Output the (X, Y) coordinate of the center of the cell containing the given text.  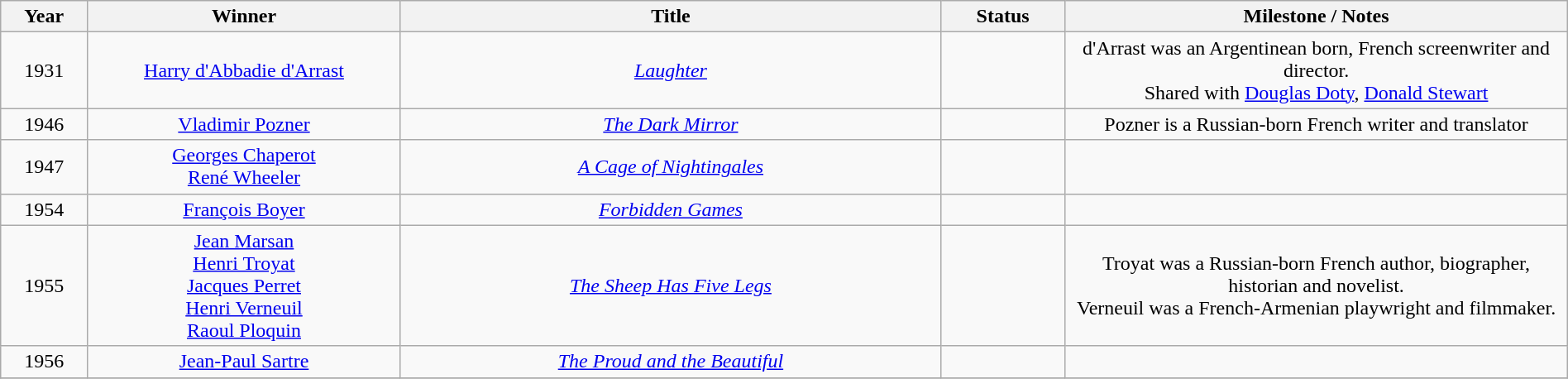
Title (670, 17)
1947 (45, 167)
François Boyer (245, 209)
d'Arrast was an Argentinean born, French screenwriter and director.Shared with Douglas Doty, Donald Stewart (1317, 70)
Georges ChaperotRené Wheeler (245, 167)
The Proud and the Beautiful (670, 362)
A Cage of Nightingales (670, 167)
The Dark Mirror (670, 124)
Harry d'Abbadie d'Arrast (245, 70)
Year (45, 17)
1931 (45, 70)
1954 (45, 209)
1946 (45, 124)
Milestone / Notes (1317, 17)
Winner (245, 17)
Vladimir Pozner (245, 124)
1956 (45, 362)
Status (1002, 17)
Jean-Paul Sartre (245, 362)
Forbidden Games (670, 209)
1955 (45, 285)
The Sheep Has Five Legs (670, 285)
Jean MarsanHenri TroyatJacques PerretHenri VerneuilRaoul Ploquin (245, 285)
Pozner is a Russian-born French writer and translator (1317, 124)
Laughter (670, 70)
Troyat was a Russian-born French author, biographer, historian and novelist.Verneuil was a French-Armenian playwright and filmmaker. (1317, 285)
